Find where the given text appears and provide that cell's center as [X, Y] coordinate. 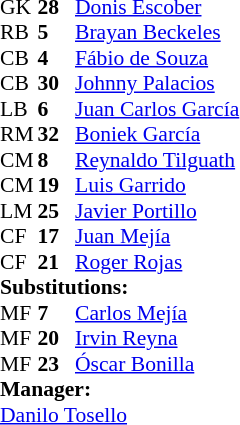
Irvin Reyna [157, 339]
7 [57, 313]
25 [57, 211]
5 [57, 33]
4 [57, 58]
Boniek García [157, 135]
32 [57, 135]
LM [19, 211]
20 [57, 339]
17 [57, 237]
Juan Mejía [157, 237]
Reynaldo Tilguath [157, 160]
LB [19, 109]
Javier Portillo [157, 211]
19 [57, 185]
Manager: [120, 389]
Substitutions: [120, 287]
6 [57, 109]
Luis Garrido [157, 185]
23 [57, 364]
Roger Rojas [157, 262]
Carlos Mejía [157, 313]
Brayan Beckeles [157, 33]
Óscar Bonilla [157, 364]
Juan Carlos García [157, 109]
30 [57, 83]
RM [19, 135]
8 [57, 160]
21 [57, 262]
Fábio de Souza [157, 58]
Johnny Palacios [157, 83]
RB [19, 33]
